Pinpoint the cell where the given text exists, returning its (X, Y) midpoint coordinate. 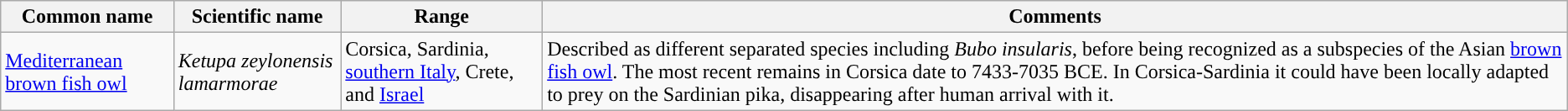
Ketupa zeylonensis lamarmorae (257, 71)
Common name (87, 17)
Range (442, 17)
Corsica, Sardinia, southern Italy, Crete, and Israel (442, 71)
Comments (1055, 17)
Mediterranean brown fish owl (87, 71)
Scientific name (257, 17)
